Identify which cell holds the provided text, then report its [X, Y] central coordinate. 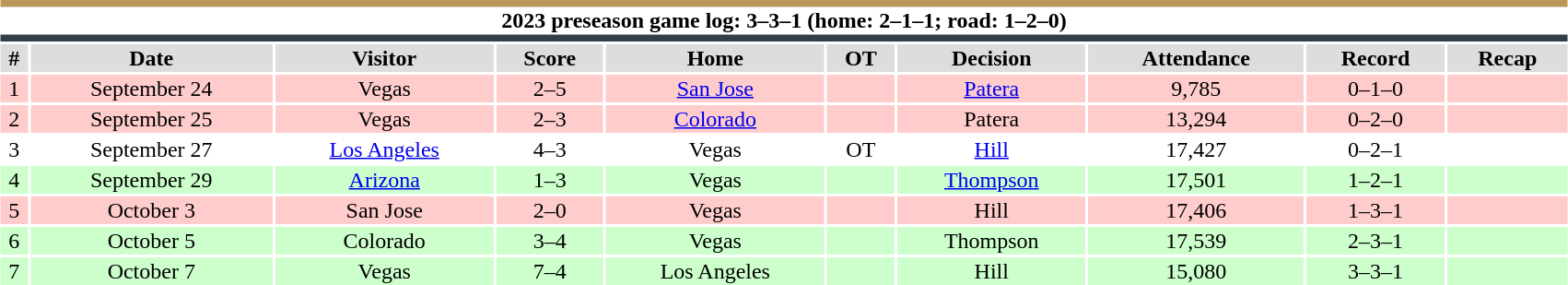
4 [15, 180]
1–3 [550, 180]
17,427 [1196, 149]
Home [715, 58]
3–3–1 [1375, 271]
Date [151, 58]
9,785 [1196, 89]
Record [1375, 58]
0–2–0 [1375, 119]
1 [15, 89]
September 25 [151, 119]
0–1–0 [1375, 89]
17,501 [1196, 180]
Recap [1507, 58]
2–3–1 [1375, 241]
2 [15, 119]
September 29 [151, 180]
13,294 [1196, 119]
Arizona [385, 180]
3 [15, 149]
Decision [991, 58]
2–5 [550, 89]
0–2–1 [1375, 149]
3–4 [550, 241]
6 [15, 241]
Score [550, 58]
17,539 [1196, 241]
7 [15, 271]
2–0 [550, 210]
Visitor [385, 58]
# [15, 58]
7–4 [550, 271]
September 24 [151, 89]
October 7 [151, 271]
5 [15, 210]
15,080 [1196, 271]
October 3 [151, 210]
17,406 [1196, 210]
2023 preseason game log: 3–3–1 (home: 2–1–1; road: 1–2–0) [784, 20]
1–3–1 [1375, 210]
1–2–1 [1375, 180]
4–3 [550, 149]
2–3 [550, 119]
September 27 [151, 149]
October 5 [151, 241]
Attendance [1196, 58]
